Locate the cell with the specified text and output its (X, Y) center coordinate. 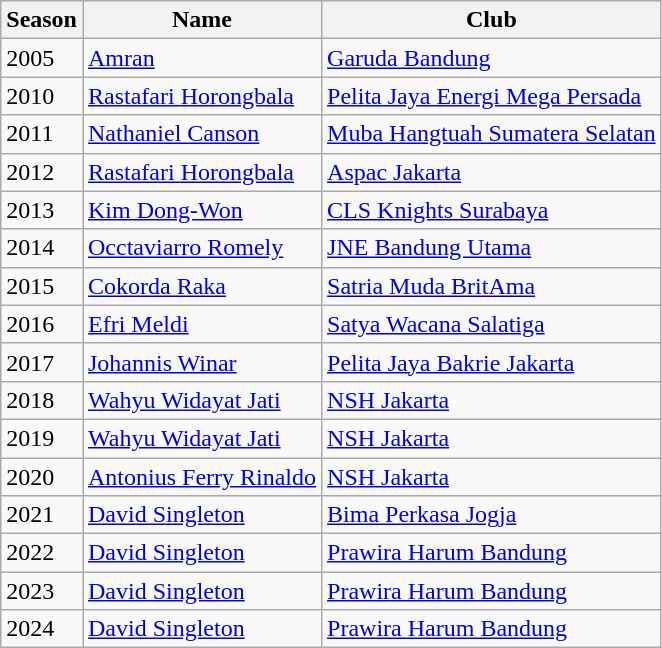
Season (42, 20)
Antonius Ferry Rinaldo (202, 477)
2023 (42, 591)
Name (202, 20)
CLS Knights Surabaya (492, 210)
Garuda Bandung (492, 58)
2019 (42, 438)
Occtaviarro Romely (202, 248)
Johannis Winar (202, 362)
2020 (42, 477)
2011 (42, 134)
Cokorda Raka (202, 286)
2024 (42, 629)
2005 (42, 58)
Bima Perkasa Jogja (492, 515)
2022 (42, 553)
Amran (202, 58)
2021 (42, 515)
Nathaniel Canson (202, 134)
Muba Hangtuah Sumatera Selatan (492, 134)
2013 (42, 210)
Club (492, 20)
2012 (42, 172)
Pelita Jaya Bakrie Jakarta (492, 362)
Pelita Jaya Energi Mega Persada (492, 96)
2015 (42, 286)
Satria Muda BritAma (492, 286)
2016 (42, 324)
Kim Dong-Won (202, 210)
2017 (42, 362)
Efri Meldi (202, 324)
2014 (42, 248)
2010 (42, 96)
Aspac Jakarta (492, 172)
2018 (42, 400)
JNE Bandung Utama (492, 248)
Satya Wacana Salatiga (492, 324)
